Search for the cell housing the specified text and yield its (x, y) center coordinate. 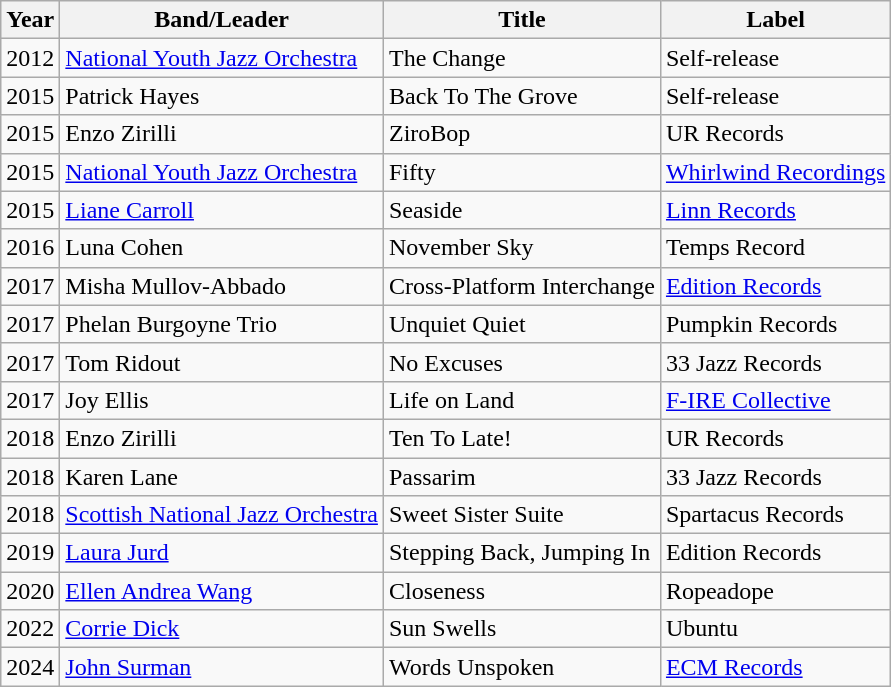
Ellen Andrea Wang (222, 591)
Luna Cohen (222, 248)
2020 (30, 591)
Cross-Platform Interchange (522, 286)
Words Unspoken (522, 667)
Back To The Grove (522, 96)
2012 (30, 58)
Misha Mullov-Abbado (222, 286)
Year (30, 20)
Ropeadope (775, 591)
Pumpkin Records (775, 324)
Sun Swells (522, 629)
Band/Leader (222, 20)
Temps Record (775, 248)
Laura Jurd (222, 553)
Karen Lane (222, 477)
Scottish National Jazz Orchestra (222, 515)
No Excuses (522, 362)
Corrie Dick (222, 629)
Stepping Back, Jumping In (522, 553)
F-IRE Collective (775, 400)
Ubuntu (775, 629)
2016 (30, 248)
Unquiet Quiet (522, 324)
Phelan Burgoyne Trio (222, 324)
Closeness (522, 591)
Life on Land (522, 400)
Title (522, 20)
Ten To Late! (522, 438)
Seaside (522, 210)
Patrick Hayes (222, 96)
Spartacus Records (775, 515)
Fifty (522, 172)
Sweet Sister Suite (522, 515)
Joy Ellis (222, 400)
Tom Ridout (222, 362)
Label (775, 20)
November Sky (522, 248)
2022 (30, 629)
2019 (30, 553)
John Surman (222, 667)
Linn Records (775, 210)
ZiroBop (522, 134)
Liane Carroll (222, 210)
ECM Records (775, 667)
2024 (30, 667)
Whirlwind Recordings (775, 172)
Passarim (522, 477)
The Change (522, 58)
